Scan for the cell matching the given text and deliver its [X, Y] coordinate at center. 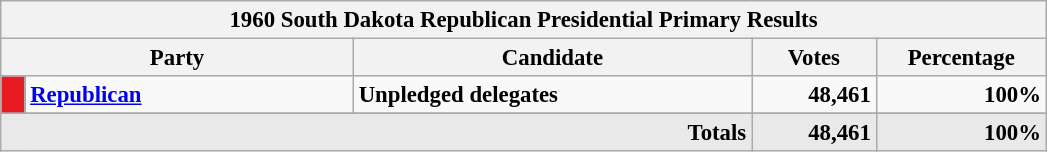
Percentage [961, 58]
Party [178, 58]
Unpledged delegates [552, 95]
Votes [814, 58]
Republican [189, 95]
Candidate [552, 58]
Totals [376, 133]
1960 South Dakota Republican Presidential Primary Results [524, 20]
